Return the (X, Y) coordinate for the center point of the cell that contains the specified text.  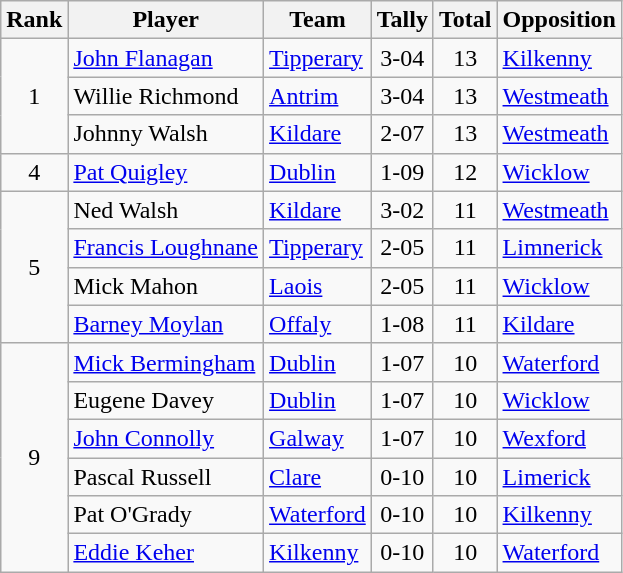
Pat Quigley (166, 172)
Ned Walsh (166, 210)
Offaly (318, 324)
3-02 (402, 210)
Wexford (559, 438)
5 (34, 267)
Francis Loughnane (166, 248)
9 (34, 457)
Team (318, 20)
1 (34, 96)
Pascal Russell (166, 477)
Barney Moylan (166, 324)
12 (465, 172)
Willie Richmond (166, 96)
Limerick (559, 477)
Mick Mahon (166, 286)
Rank (34, 20)
Pat O'Grady (166, 515)
Clare (318, 477)
Tally (402, 20)
Laois (318, 286)
1-09 (402, 172)
Limnerick (559, 248)
Johnny Walsh (166, 134)
Eugene Davey (166, 400)
John Connolly (166, 438)
1-08 (402, 324)
Eddie Keher (166, 553)
Total (465, 20)
Opposition (559, 20)
4 (34, 172)
Galway (318, 438)
Antrim (318, 96)
Player (166, 20)
John Flanagan (166, 58)
2-07 (402, 134)
Mick Bermingham (166, 362)
